Identify which cell holds the provided text, then report its [x, y] central coordinate. 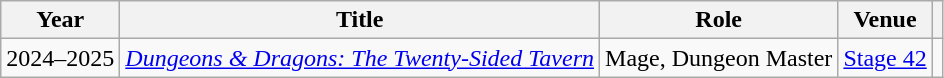
Year [60, 20]
Title [360, 20]
Mage, Dungeon Master [719, 58]
Stage 42 [885, 58]
Venue [885, 20]
2024–2025 [60, 58]
Dungeons & Dragons: The Twenty-Sided Tavern [360, 58]
Role [719, 20]
